Find where the given text appears and provide that cell's center as [x, y] coordinate. 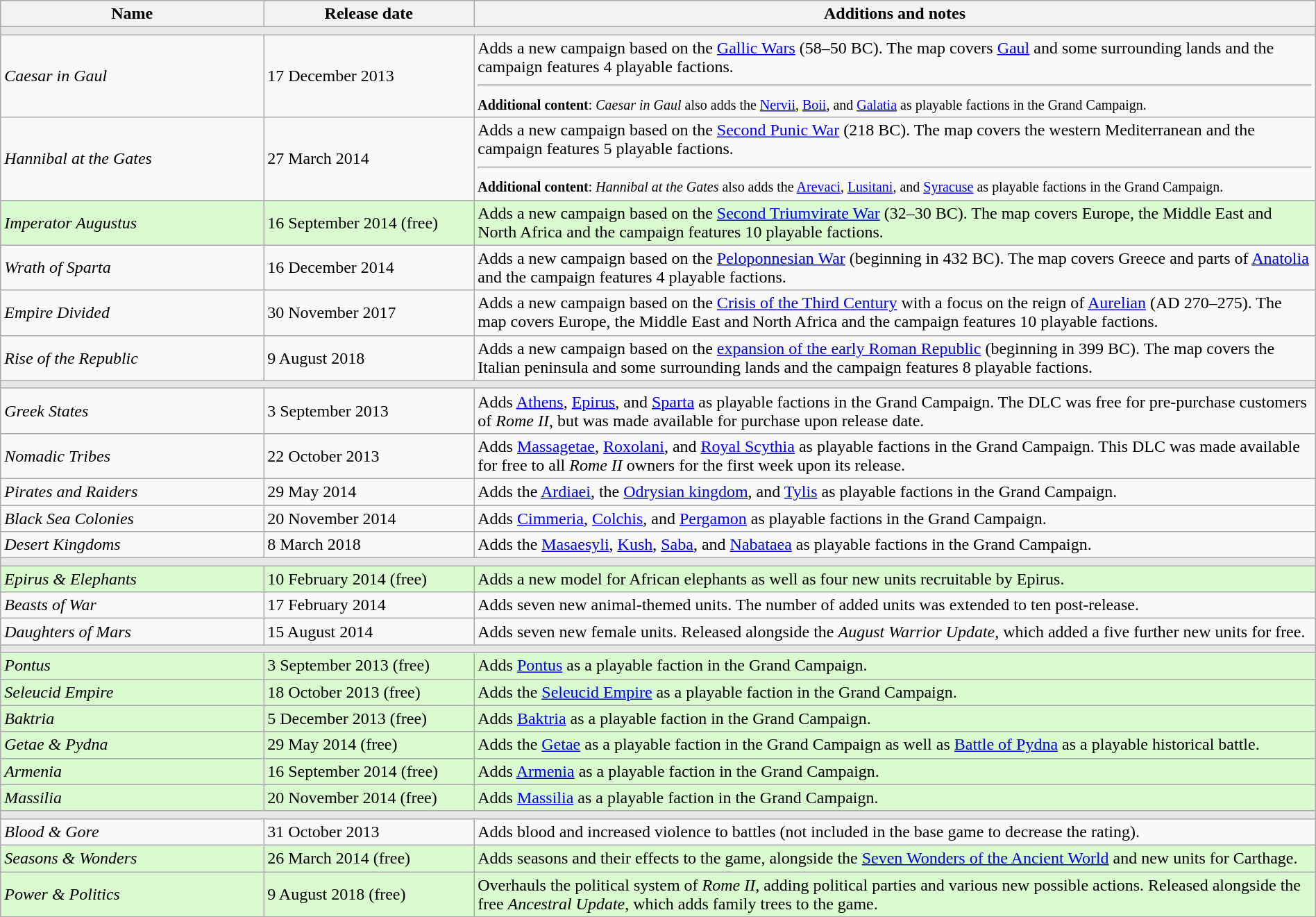
Getae & Pydna [132, 745]
20 November 2014 (free) [369, 798]
Adds Baktria as a playable faction in the Grand Campaign. [895, 718]
26 March 2014 (free) [369, 858]
Name [132, 14]
Adds blood and increased violence to battles (not included in the base game to decrease the rating). [895, 832]
10 February 2014 (free) [369, 579]
27 March 2014 [369, 158]
Adds Armenia as a playable faction in the Grand Campaign. [895, 771]
Adds seven new animal-themed units. The number of added units was extended to ten post-release. [895, 605]
22 October 2013 [369, 455]
15 August 2014 [369, 632]
17 December 2013 [369, 76]
Wrath of Sparta [132, 268]
9 August 2018 (free) [369, 894]
29 May 2014 [369, 491]
8 March 2018 [369, 545]
Rise of the Republic [132, 358]
Seasons & Wonders [132, 858]
Adds the Ardiaei, the Odrysian kingdom, and Tylis as playable factions in the Grand Campaign. [895, 491]
Adds seasons and their effects to the game, alongside the Seven Wonders of the Ancient World and new units for Carthage. [895, 858]
Blood & Gore [132, 832]
Pirates and Raiders [132, 491]
5 December 2013 (free) [369, 718]
Beasts of War [132, 605]
9 August 2018 [369, 358]
Caesar in Gaul [132, 76]
30 November 2017 [369, 312]
Release date [369, 14]
3 September 2013 [369, 411]
18 October 2013 (free) [369, 692]
Desert Kingdoms [132, 545]
Power & Politics [132, 894]
Nomadic Tribes [132, 455]
Empire Divided [132, 312]
Adds the Masaesyli, Kush, Saba, and Nabataea as playable factions in the Grand Campaign. [895, 545]
Pontus [132, 666]
Adds Massilia as a playable faction in the Grand Campaign. [895, 798]
Baktria [132, 718]
Daughters of Mars [132, 632]
Imperator Augustus [132, 222]
20 November 2014 [369, 519]
Adds the Seleucid Empire as a playable faction in the Grand Campaign. [895, 692]
Adds Cimmeria, Colchis, and Pergamon as playable factions in the Grand Campaign. [895, 519]
Adds Pontus as a playable faction in the Grand Campaign. [895, 666]
31 October 2013 [369, 832]
16 December 2014 [369, 268]
Black Sea Colonies [132, 519]
Adds the Getae as a playable faction in the Grand Campaign as well as Battle of Pydna as a playable historical battle. [895, 745]
Armenia [132, 771]
Adds a new model for African elephants as well as four new units recruitable by Epirus. [895, 579]
Hannibal at the Gates [132, 158]
29 May 2014 (free) [369, 745]
Seleucid Empire [132, 692]
Epirus & Elephants [132, 579]
Additions and notes [895, 14]
17 February 2014 [369, 605]
Massilia [132, 798]
3 September 2013 (free) [369, 666]
Adds seven new female units. Released alongside the August Warrior Update, which added a five further new units for free. [895, 632]
Greek States [132, 411]
